Pinpoint the cell where the given text exists, returning its (x, y) midpoint coordinate. 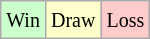
Win (24, 20)
Draw (72, 20)
Loss (126, 20)
